Find where the given text appears and provide that cell's center as (x, y) coordinate. 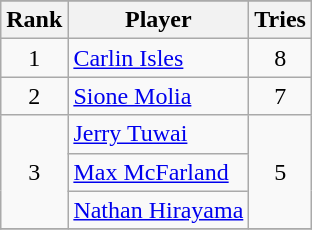
1 (34, 58)
Max McFarland (158, 172)
2 (34, 96)
Tries (280, 20)
5 (280, 172)
8 (280, 58)
Nathan Hirayama (158, 210)
Rank (34, 20)
Player (158, 20)
Sione Molia (158, 96)
3 (34, 172)
Jerry Tuwai (158, 134)
7 (280, 96)
Carlin Isles (158, 58)
